Determine the (X, Y) coordinate at the center of the cell enclosing the given text.  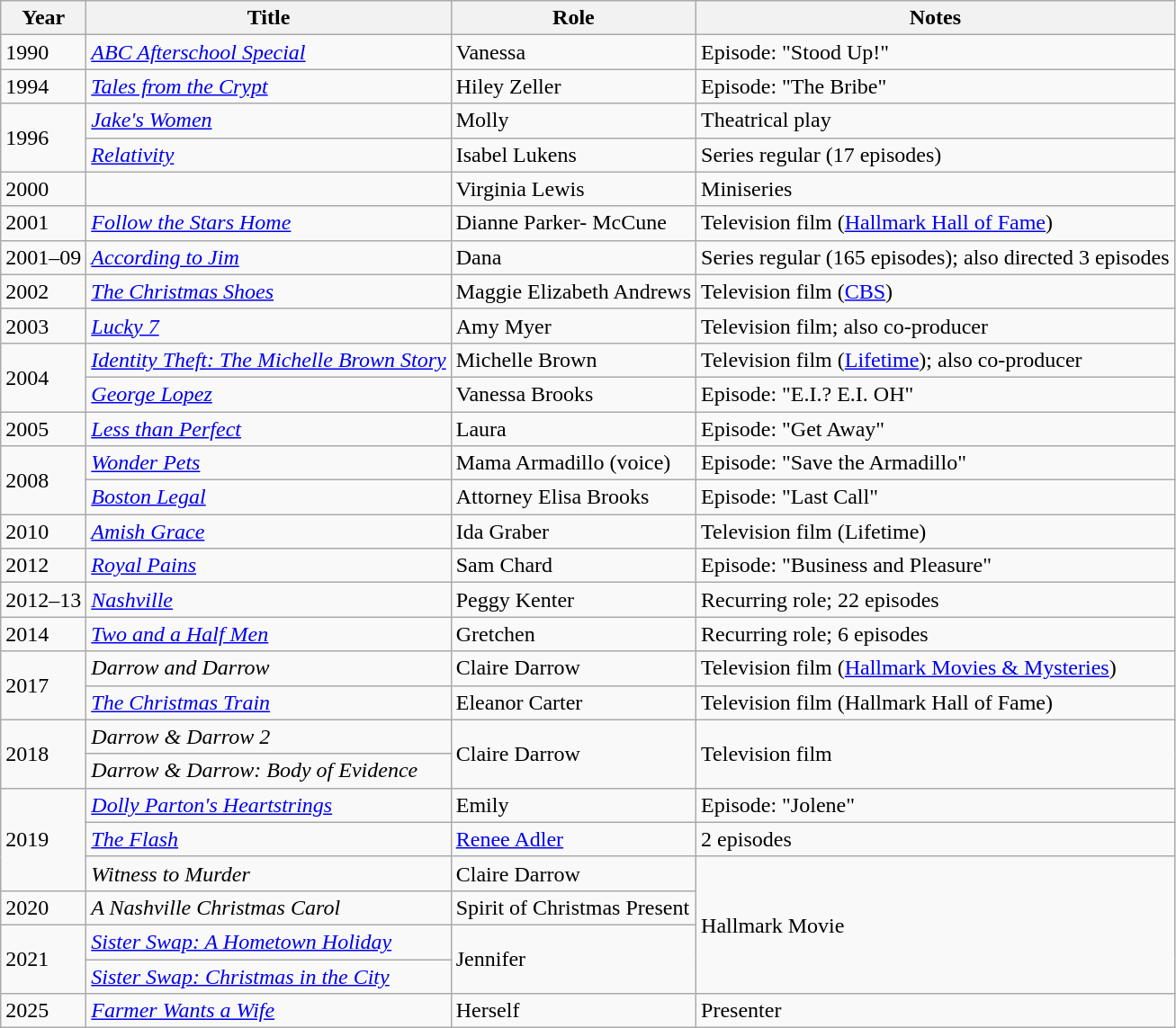
Wonder Pets (268, 463)
Amish Grace (268, 532)
Sister Swap: Christmas in the City (268, 976)
Television film (Hallmark Movies & Mysteries) (936, 668)
Episode: "Save the Armadillo" (936, 463)
Television film (Lifetime); also co-producer (936, 360)
Television film (Lifetime) (936, 532)
Nashville (268, 600)
Darrow & Darrow: Body of Evidence (268, 771)
The Christmas Shoes (268, 291)
According to Jim (268, 257)
Episode: "E.I.? E.I. OH" (936, 394)
Hallmark Movie (936, 925)
Ida Graber (573, 532)
2010 (43, 532)
1990 (43, 52)
Theatrical play (936, 121)
2014 (43, 634)
Year (43, 18)
2020 (43, 907)
Sister Swap: A Hometown Holiday (268, 942)
Two and a Half Men (268, 634)
2018 (43, 754)
Molly (573, 121)
2017 (43, 685)
Spirit of Christmas Present (573, 907)
Dolly Parton's Heartstrings (268, 805)
Darrow and Darrow (268, 668)
2005 (43, 429)
Relativity (268, 155)
2000 (43, 189)
Less than Perfect (268, 429)
2003 (43, 326)
Isabel Lukens (573, 155)
Attorney Elisa Brooks (573, 497)
Series regular (17 episodes) (936, 155)
2001 (43, 223)
Miniseries (936, 189)
2012–13 (43, 600)
Darrow & Darrow 2 (268, 737)
Follow the Stars Home (268, 223)
Title (268, 18)
Peggy Kenter (573, 600)
2004 (43, 377)
2001–09 (43, 257)
Television film (936, 754)
2019 (43, 839)
Dana (573, 257)
1996 (43, 138)
Television film; also co-producer (936, 326)
Recurring role; 6 episodes (936, 634)
2002 (43, 291)
Notes (936, 18)
2021 (43, 959)
Episode: "The Bribe" (936, 86)
Presenter (936, 1011)
Eleanor Carter (573, 702)
Renee Adler (573, 839)
Boston Legal (268, 497)
A Nashville Christmas Carol (268, 907)
Mama Armadillo (voice) (573, 463)
Series regular (165 episodes); also directed 3 episodes (936, 257)
Witness to Murder (268, 873)
Episode: "Stood Up!" (936, 52)
Episode: "Jolene" (936, 805)
Laura (573, 429)
The Christmas Train (268, 702)
2012 (43, 566)
Episode: "Business and Pleasure" (936, 566)
Recurring role; 22 episodes (936, 600)
Television film (CBS) (936, 291)
Vanessa (573, 52)
Gretchen (573, 634)
Identity Theft: The Michelle Brown Story (268, 360)
Dianne Parker- McCune (573, 223)
Herself (573, 1011)
2025 (43, 1011)
2 episodes (936, 839)
Amy Myer (573, 326)
George Lopez (268, 394)
Emily (573, 805)
Farmer Wants a Wife (268, 1011)
Virginia Lewis (573, 189)
ABC Afterschool Special (268, 52)
1994 (43, 86)
Vanessa Brooks (573, 394)
Hiley Zeller (573, 86)
Jennifer (573, 959)
Royal Pains (268, 566)
2008 (43, 480)
Maggie Elizabeth Andrews (573, 291)
Tales from the Crypt (268, 86)
Michelle Brown (573, 360)
Lucky 7 (268, 326)
Episode: "Get Away" (936, 429)
Sam Chard (573, 566)
Role (573, 18)
The Flash (268, 839)
Jake's Women (268, 121)
Episode: "Last Call" (936, 497)
